Scan for the cell matching the given text and deliver its [X, Y] coordinate at center. 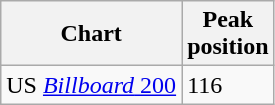
Chart [92, 34]
116 [228, 85]
US Billboard 200 [92, 85]
Peakposition [228, 34]
